Extract the [x, y] coordinate from the center of the cell holding the provided text.  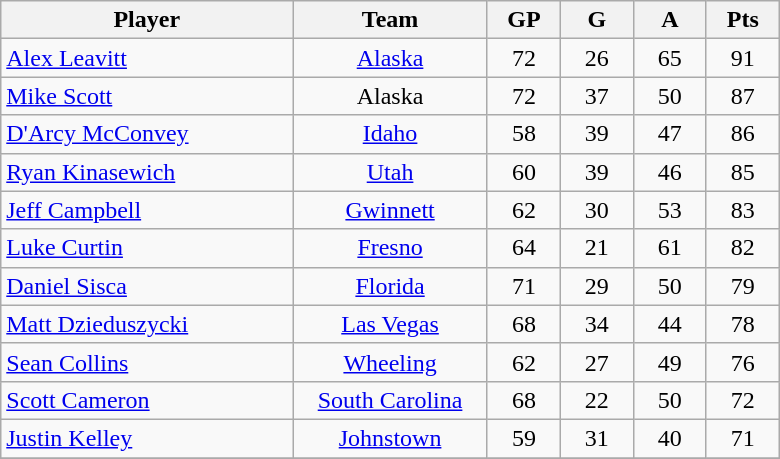
Jeff Campbell [147, 210]
Johnstown [390, 438]
37 [596, 96]
58 [524, 134]
A [670, 20]
82 [742, 248]
Luke Curtin [147, 248]
21 [596, 248]
85 [742, 172]
53 [670, 210]
87 [742, 96]
Gwinnett [390, 210]
40 [670, 438]
27 [596, 362]
78 [742, 324]
Scott Cameron [147, 400]
D'Arcy McConvey [147, 134]
Pts [742, 20]
South Carolina [390, 400]
22 [596, 400]
Sean Collins [147, 362]
Fresno [390, 248]
Daniel Sisca [147, 286]
30 [596, 210]
Utah [390, 172]
26 [596, 58]
86 [742, 134]
Matt Dzieduszycki [147, 324]
Alex Leavitt [147, 58]
Florida [390, 286]
Las Vegas [390, 324]
Justin Kelley [147, 438]
83 [742, 210]
29 [596, 286]
64 [524, 248]
31 [596, 438]
79 [742, 286]
Mike Scott [147, 96]
GP [524, 20]
49 [670, 362]
91 [742, 58]
34 [596, 324]
59 [524, 438]
44 [670, 324]
Team [390, 20]
61 [670, 248]
65 [670, 58]
47 [670, 134]
Idaho [390, 134]
G [596, 20]
Ryan Kinasewich [147, 172]
60 [524, 172]
76 [742, 362]
Wheeling [390, 362]
46 [670, 172]
Player [147, 20]
